Provide the [X, Y] coordinate of the cell's center where the given text is located.  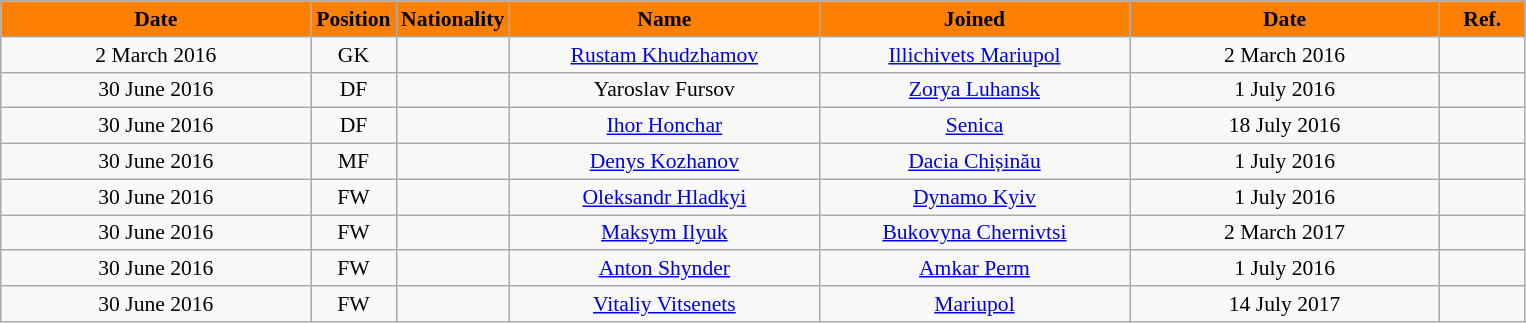
Dynamo Kyiv [974, 197]
Senica [974, 126]
Rustam Khudzhamov [664, 55]
Dacia Chișinău [974, 162]
GK [354, 55]
18 July 2016 [1285, 126]
Maksym Ilyuk [664, 233]
Illichivets Mariupol [974, 55]
Yaroslav Fursov [664, 90]
Nationality [452, 19]
2 March 2017 [1285, 233]
Vitaliy Vitsenets [664, 304]
Joined [974, 19]
Anton Shynder [664, 269]
Position [354, 19]
Zorya Luhansk [974, 90]
14 July 2017 [1285, 304]
Ihor Honchar [664, 126]
Denys Kozhanov [664, 162]
Mariupol [974, 304]
MF [354, 162]
Oleksandr Hladkyi [664, 197]
Amkar Perm [974, 269]
Name [664, 19]
Bukovyna Chernivtsi [974, 233]
Ref. [1482, 19]
